Locate the cell with the specified text and output its (X, Y) center coordinate. 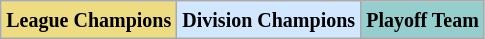
Playoff Team (423, 20)
Division Champions (269, 20)
League Champions (89, 20)
